Output the (x, y) coordinate of the center of the cell containing the given text.  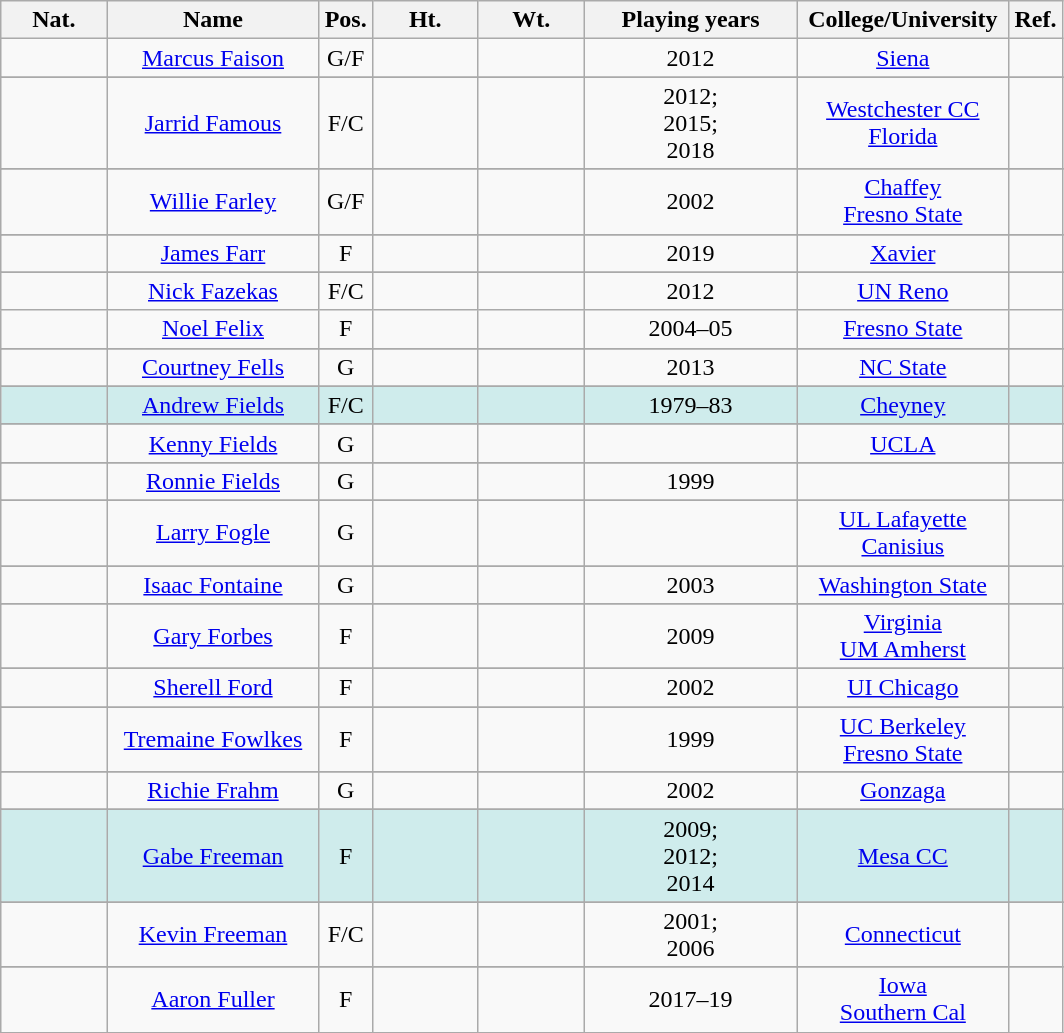
Xavier (903, 253)
UI Chicago (903, 688)
Wt. (531, 20)
VirginiaUM Amherst (903, 636)
2017–19 (690, 1000)
Playing years (690, 20)
Noel Felix (213, 329)
Connecticut (903, 934)
Gabe Freeman (213, 856)
Kevin Freeman (213, 934)
2009 (690, 636)
Kenny Fields (213, 443)
2004–05 (690, 329)
1979–83 (690, 405)
Nat. (54, 20)
2003 (690, 585)
Westchester CCFlorida (903, 123)
UCLA (903, 443)
IowaSouthern Cal (903, 1000)
James Farr (213, 253)
Courtney Fells (213, 367)
Aaron Fuller (213, 1000)
Jarrid Famous (213, 123)
Andrew Fields (213, 405)
Mesa CC (903, 856)
Name (213, 20)
Gonzaga (903, 791)
Nick Fazekas (213, 291)
2012;2015;2018 (690, 123)
Washington State (903, 585)
Larry Fogle (213, 532)
Cheyney (903, 405)
Ht. (425, 20)
ChaffeyFresno State (903, 202)
Gary Forbes (213, 636)
Tremaine Fowlkes (213, 740)
2013 (690, 367)
2009;2012;2014 (690, 856)
Marcus Faison (213, 58)
Fresno State (903, 329)
UL LafayetteCanisius (903, 532)
UC BerkeleyFresno State (903, 740)
Richie Frahm (213, 791)
Ref. (1036, 20)
Sherell Ford (213, 688)
College/University (903, 20)
NC State (903, 367)
Siena (903, 58)
UN Reno (903, 291)
Isaac Fontaine (213, 585)
Willie Farley (213, 202)
2001;2006 (690, 934)
Ronnie Fields (213, 481)
2019 (690, 253)
Pos. (346, 20)
